Extract the (x, y) coordinate from the center of the cell holding the provided text.  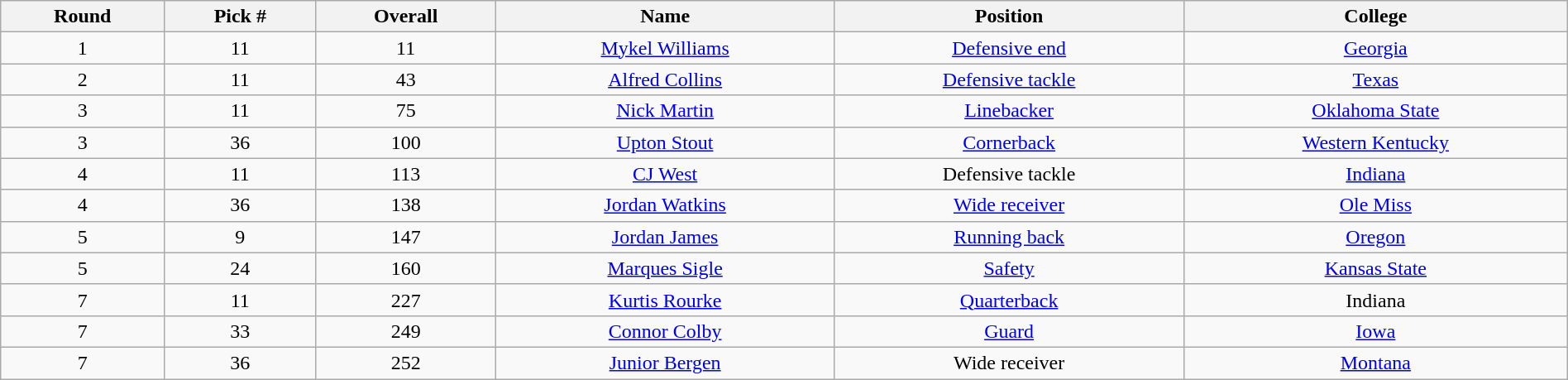
33 (240, 331)
College (1375, 17)
75 (406, 111)
Overall (406, 17)
160 (406, 268)
252 (406, 363)
Guard (1009, 331)
Georgia (1375, 48)
Round (83, 17)
Ole Miss (1375, 205)
147 (406, 237)
24 (240, 268)
Western Kentucky (1375, 142)
Upton Stout (665, 142)
Connor Colby (665, 331)
Nick Martin (665, 111)
Jordan Watkins (665, 205)
Pick # (240, 17)
Texas (1375, 79)
Defensive end (1009, 48)
Alfred Collins (665, 79)
Marques Sigle (665, 268)
Linebacker (1009, 111)
Cornerback (1009, 142)
9 (240, 237)
Safety (1009, 268)
Position (1009, 17)
Iowa (1375, 331)
Quarterback (1009, 300)
138 (406, 205)
Oregon (1375, 237)
1 (83, 48)
113 (406, 174)
Montana (1375, 363)
Running back (1009, 237)
43 (406, 79)
249 (406, 331)
100 (406, 142)
CJ West (665, 174)
Jordan James (665, 237)
Kurtis Rourke (665, 300)
2 (83, 79)
Name (665, 17)
227 (406, 300)
Junior Bergen (665, 363)
Oklahoma State (1375, 111)
Kansas State (1375, 268)
Mykel Williams (665, 48)
